Locate the cell with the specified text and output its (X, Y) center coordinate. 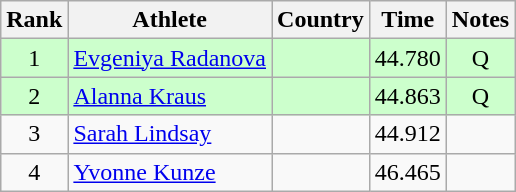
Time (408, 20)
3 (34, 134)
46.465 (408, 172)
44.780 (408, 58)
Country (321, 20)
Evgeniya Radanova (170, 58)
44.912 (408, 134)
44.863 (408, 96)
1 (34, 58)
Notes (480, 20)
4 (34, 172)
Yvonne Kunze (170, 172)
Athlete (170, 20)
2 (34, 96)
Rank (34, 20)
Alanna Kraus (170, 96)
Sarah Lindsay (170, 134)
